Identify which cell holds the provided text, then report its (X, Y) central coordinate. 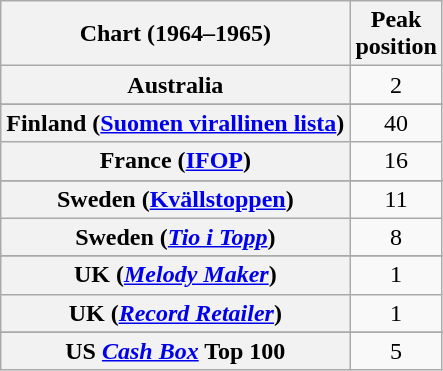
11 (396, 199)
US Cash Box Top 100 (176, 351)
Sweden (Tio i Topp) (176, 237)
UK (Melody Maker) (176, 275)
Finland (Suomen virallinen lista) (176, 123)
Sweden (Kvällstoppen) (176, 199)
UK (Record Retailer) (176, 313)
5 (396, 351)
8 (396, 237)
Chart (1964–1965) (176, 34)
40 (396, 123)
2 (396, 85)
Australia (176, 85)
France (IFOP) (176, 161)
Peakposition (396, 34)
16 (396, 161)
